Search for the cell housing the specified text and yield its [x, y] center coordinate. 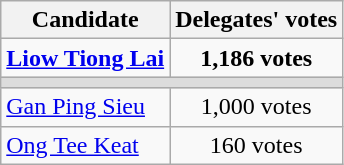
Delegates' votes [256, 20]
Gan Ping Sieu [86, 107]
Candidate [86, 20]
Liow Tiong Lai [86, 58]
160 votes [256, 145]
1,186 votes [256, 58]
Ong Tee Keat [86, 145]
1,000 votes [256, 107]
